Determine the [X, Y] coordinate at the center of the cell enclosing the given text.  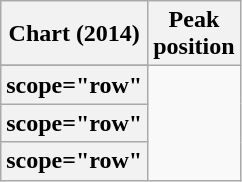
Chart (2014) [74, 34]
Peakposition [194, 34]
